Capture the cell that displays the provided text and extract its (X, Y) central coordinate. 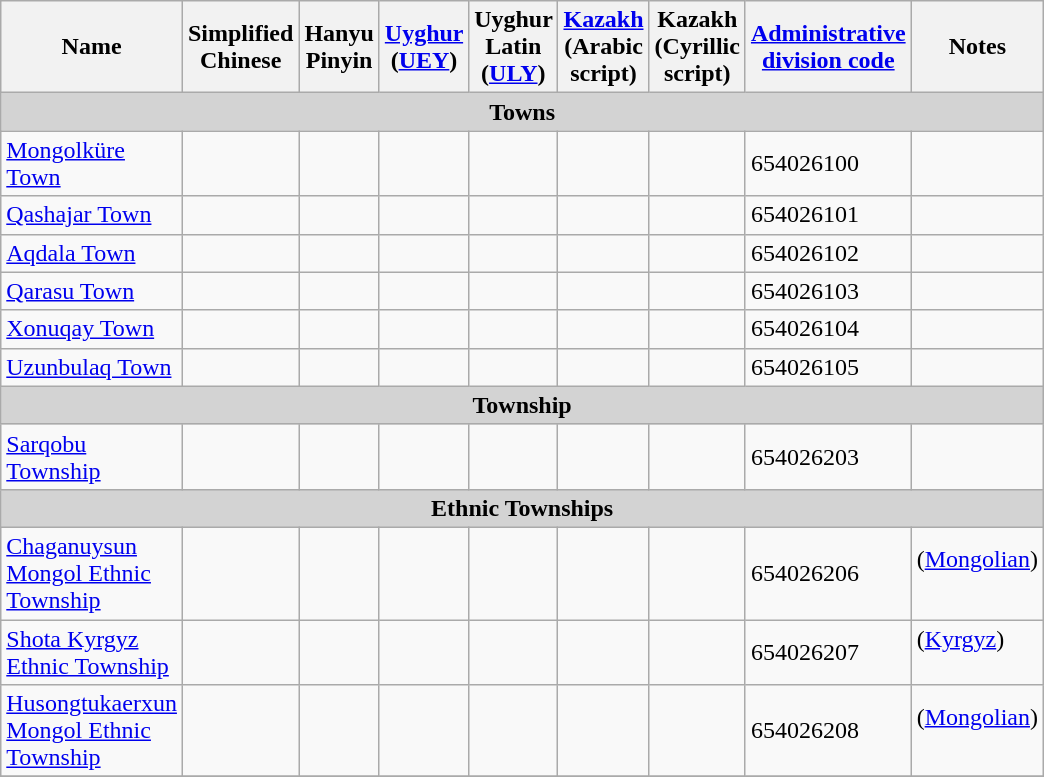
Sarqobu Township (92, 456)
654026103 (828, 291)
Ethnic Townships (522, 508)
Chaganuysun Mongol Ethnic Township (92, 573)
Towns (522, 112)
Kazakh (Cyrillic script) (697, 47)
Uzunbulaq Town (92, 367)
Hanyu Pinyin (339, 47)
654026100 (828, 164)
Shota Kyrgyz Ethnic Township (92, 652)
654026207 (828, 652)
Notes (977, 47)
654026104 (828, 329)
654026102 (828, 253)
654026105 (828, 367)
654026208 (828, 731)
Uyghur Latin (ULY) (514, 47)
Xonuqay Town (92, 329)
Administrative division code (828, 47)
Name (92, 47)
654026203 (828, 456)
Mongolküre Town (92, 164)
Aqdala Town (92, 253)
Qarasu Town (92, 291)
(Kyrgyz) (977, 652)
Husongtukaerxun Mongol Ethnic Township (92, 731)
Simplified Chinese (240, 47)
Township (522, 405)
Uyghur (UEY) (424, 47)
654026101 (828, 215)
Kazakh (Arabic script) (604, 47)
654026206 (828, 573)
Qashajar Town (92, 215)
